Scan for the cell matching the given text and deliver its [x, y] coordinate at center. 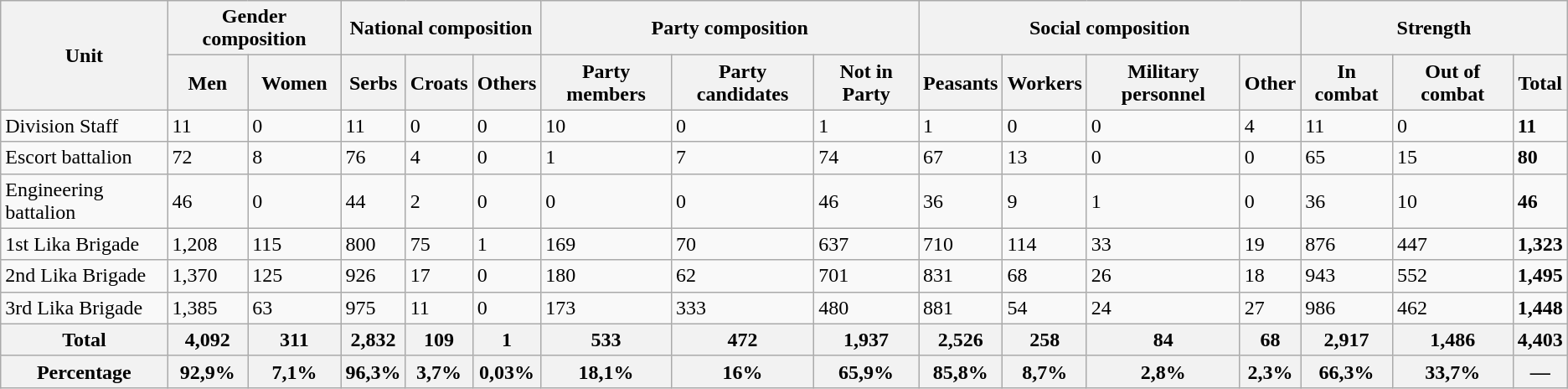
7 [742, 158]
62 [742, 276]
80 [1540, 158]
26 [1163, 276]
881 [961, 308]
76 [374, 158]
472 [742, 340]
33 [1163, 244]
74 [866, 158]
8,7% [1044, 371]
Peasants [961, 82]
480 [866, 308]
72 [208, 158]
65 [1347, 158]
Military personnel [1163, 82]
Out of combat [1452, 82]
70 [742, 244]
24 [1163, 308]
19 [1270, 244]
9 [1044, 201]
Not in Party [866, 82]
173 [606, 308]
Other [1270, 82]
Engineering battalion [84, 201]
63 [295, 308]
Women [295, 82]
16% [742, 371]
Escort battalion [84, 158]
447 [1452, 244]
3,7% [439, 371]
Others [507, 82]
44 [374, 201]
17 [439, 276]
114 [1044, 244]
2 [439, 201]
Strength [1434, 29]
1,937 [866, 340]
15 [1452, 158]
Serbs [374, 82]
Percentage [84, 371]
4,403 [1540, 340]
Workers [1044, 82]
2nd Lika Brigade [84, 276]
975 [374, 308]
552 [1452, 276]
65,9% [866, 371]
7,1% [295, 371]
Party members [606, 82]
Party composition [730, 29]
4,092 [208, 340]
84 [1163, 340]
1,495 [1540, 276]
National composition [441, 29]
710 [961, 244]
800 [374, 244]
3rd Lika Brigade [84, 308]
Men [208, 82]
2,8% [1163, 371]
Croats [439, 82]
8 [295, 158]
1,370 [208, 276]
462 [1452, 308]
92,9% [208, 371]
85,8% [961, 371]
54 [1044, 308]
169 [606, 244]
96,3% [374, 371]
333 [742, 308]
18,1% [606, 371]
Gender composition [255, 29]
75 [439, 244]
1,486 [1452, 340]
33,7% [1452, 371]
2,526 [961, 340]
125 [295, 276]
— [1540, 371]
2,3% [1270, 371]
Unit [84, 55]
533 [606, 340]
1,448 [1540, 308]
Social composition [1110, 29]
876 [1347, 244]
180 [606, 276]
701 [866, 276]
115 [295, 244]
637 [866, 244]
18 [1270, 276]
109 [439, 340]
1,385 [208, 308]
831 [961, 276]
13 [1044, 158]
258 [1044, 340]
0,03% [507, 371]
1,323 [1540, 244]
Party candidates [742, 82]
1st Lika Brigade [84, 244]
67 [961, 158]
986 [1347, 308]
2,917 [1347, 340]
In combat [1347, 82]
943 [1347, 276]
27 [1270, 308]
311 [295, 340]
1,208 [208, 244]
Division Staff [84, 126]
66,3% [1347, 371]
2,832 [374, 340]
926 [374, 276]
